Identify which cell holds the provided text, then report its [X, Y] central coordinate. 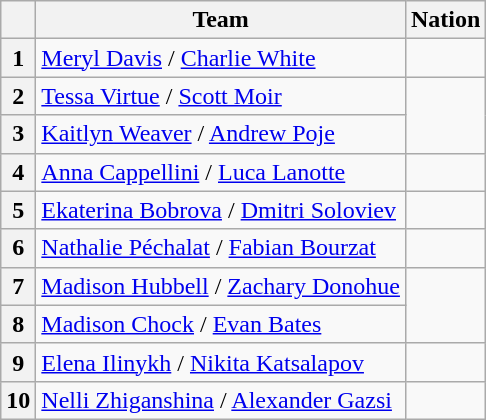
Madison Chock / Evan Bates [221, 324]
Nelli Zhiganshina / Alexander Gazsi [221, 400]
Anna Cappellini / Luca Lanotte [221, 172]
8 [18, 324]
5 [18, 210]
Kaitlyn Weaver / Andrew Poje [221, 134]
Nation [445, 20]
6 [18, 248]
7 [18, 286]
Team [221, 20]
Ekaterina Bobrova / Dmitri Soloviev [221, 210]
4 [18, 172]
Madison Hubbell / Zachary Donohue [221, 286]
Tessa Virtue / Scott Moir [221, 96]
Elena Ilinykh / Nikita Katsalapov [221, 362]
Meryl Davis / Charlie White [221, 58]
3 [18, 134]
9 [18, 362]
1 [18, 58]
Nathalie Péchalat / Fabian Bourzat [221, 248]
10 [18, 400]
2 [18, 96]
